Detect which cell encompasses the target text, then output its [x, y] center coordinate. 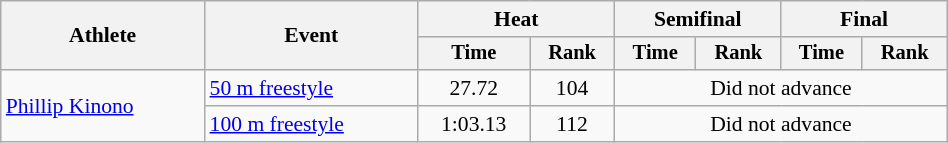
Semifinal [698, 19]
Event [312, 36]
Heat [516, 19]
Final [864, 19]
Phillip Kinono [103, 106]
27.72 [474, 88]
50 m freestyle [312, 88]
100 m freestyle [312, 124]
1:03.13 [474, 124]
Athlete [103, 36]
112 [572, 124]
104 [572, 88]
